Provide the (X, Y) coordinate of the cell's center where the given text is located.  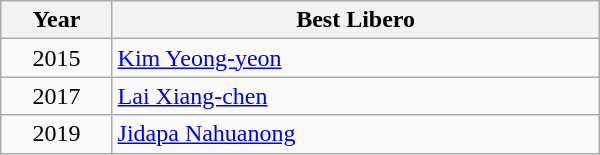
2015 (56, 58)
Lai Xiang-chen (356, 96)
Year (56, 20)
2019 (56, 134)
2017 (56, 96)
Kim Yeong-yeon (356, 58)
Best Libero (356, 20)
Jidapa Nahuanong (356, 134)
